From the cell containing the given text, extract its center point as [x, y] coordinate. 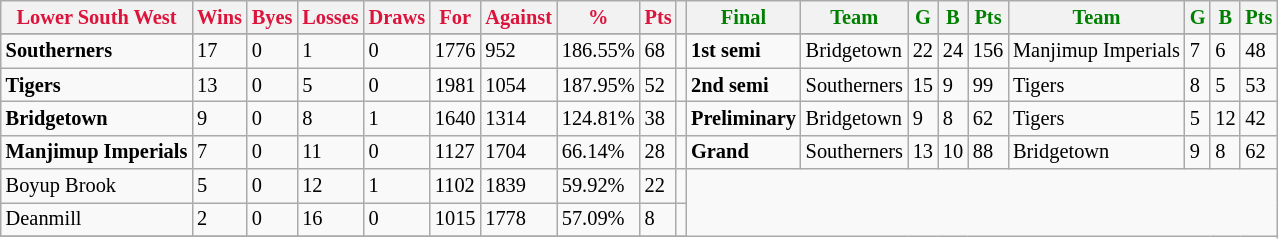
17 [220, 51]
10 [953, 152]
Deanmill [96, 219]
1640 [455, 118]
6 [1225, 51]
187.95% [598, 85]
68 [658, 51]
1314 [518, 118]
1704 [518, 152]
Preliminary [744, 118]
38 [658, 118]
Final [744, 17]
124.81% [598, 118]
28 [658, 152]
Byes [272, 17]
1st semi [744, 51]
For [455, 17]
53 [1258, 85]
Boyup Brook [96, 186]
1015 [455, 219]
1776 [455, 51]
% [598, 17]
11 [330, 152]
59.92% [598, 186]
1127 [455, 152]
Wins [220, 17]
57.09% [598, 219]
156 [988, 51]
16 [330, 219]
88 [988, 152]
Losses [330, 17]
Lower South West [96, 17]
42 [1258, 118]
Grand [744, 152]
99 [988, 85]
2 [220, 219]
952 [518, 51]
2nd semi [744, 85]
52 [658, 85]
1839 [518, 186]
15 [923, 85]
Draws [397, 17]
48 [1258, 51]
24 [953, 51]
1981 [455, 85]
Against [518, 17]
1778 [518, 219]
186.55% [598, 51]
66.14% [598, 152]
1102 [455, 186]
1054 [518, 85]
